Scan for the cell matching the given text and deliver its [X, Y] coordinate at center. 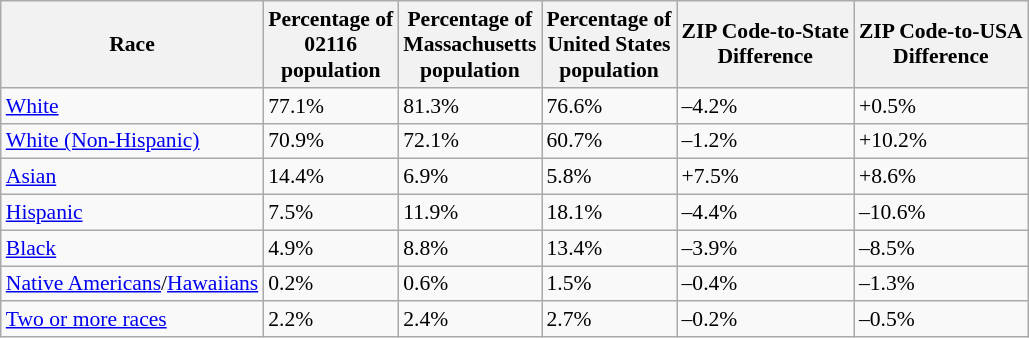
76.6% [610, 106]
ZIP Code-to-USADifference [941, 44]
White [132, 106]
5.8% [610, 177]
–10.6% [941, 213]
+8.6% [941, 177]
4.9% [330, 248]
–4.4% [764, 213]
1.5% [610, 284]
2.2% [330, 320]
81.3% [470, 106]
–4.2% [764, 106]
+0.5% [941, 106]
13.4% [610, 248]
ZIP Code-to-StateDifference [764, 44]
–1.3% [941, 284]
Black [132, 248]
7.5% [330, 213]
6.9% [470, 177]
14.4% [330, 177]
+10.2% [941, 141]
2.4% [470, 320]
2.7% [610, 320]
–1.2% [764, 141]
Race [132, 44]
Percentage ofMassachusettspopulation [470, 44]
0.6% [470, 284]
Asian [132, 177]
–3.9% [764, 248]
Native Americans/Hawaiians [132, 284]
–8.5% [941, 248]
72.1% [470, 141]
70.9% [330, 141]
–0.5% [941, 320]
+7.5% [764, 177]
60.7% [610, 141]
77.1% [330, 106]
Two or more races [132, 320]
11.9% [470, 213]
Percentage of 02116population [330, 44]
–0.4% [764, 284]
–0.2% [764, 320]
18.1% [610, 213]
Percentage ofUnited Statespopulation [610, 44]
8.8% [470, 248]
Hispanic [132, 213]
White (Non-Hispanic) [132, 141]
0.2% [330, 284]
